Output the [x, y] coordinate of the center of the cell containing the given text.  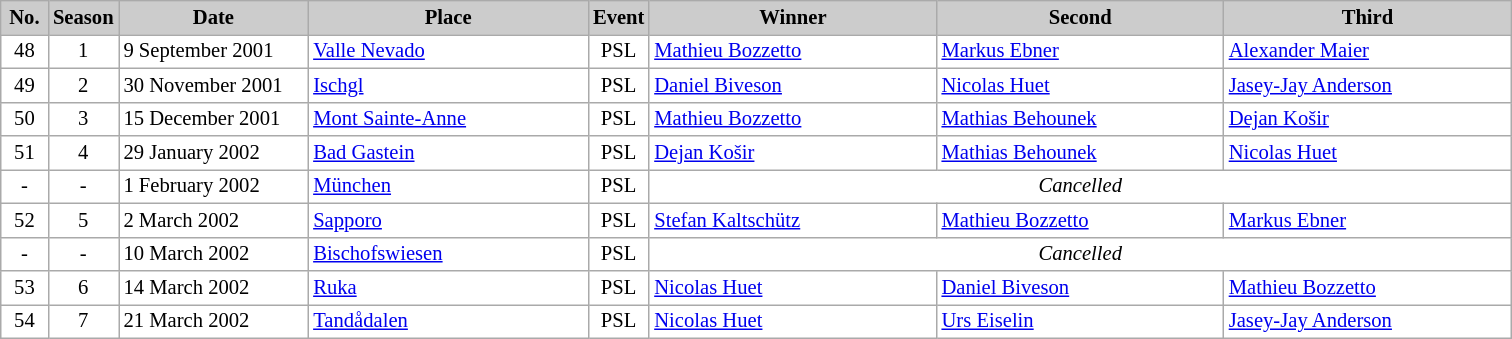
1 February 2002 [213, 186]
4 [83, 153]
54 [24, 321]
52 [24, 220]
Bischofswiesen [448, 254]
Second [1080, 17]
29 January 2002 [213, 153]
14 March 2002 [213, 287]
Date [213, 17]
2 March 2002 [213, 220]
2 [83, 85]
Valle Nevado [448, 51]
Tandådalen [448, 321]
15 December 2001 [213, 119]
6 [83, 287]
21 March 2002 [213, 321]
48 [24, 51]
7 [83, 321]
Urs Eiselin [1080, 321]
Ischgl [448, 85]
Ruka [448, 287]
Stefan Kaltschütz [792, 220]
1 [83, 51]
30 November 2001 [213, 85]
München [448, 186]
50 [24, 119]
Mont Sainte-Anne [448, 119]
Bad Gastein [448, 153]
No. [24, 17]
49 [24, 85]
Winner [792, 17]
10 March 2002 [213, 254]
3 [83, 119]
Event [618, 17]
Third [1368, 17]
Place [448, 17]
9 September 2001 [213, 51]
Alexander Maier [1368, 51]
Season [83, 17]
5 [83, 220]
Sapporo [448, 220]
51 [24, 153]
53 [24, 287]
